From the cell containing the given text, extract its center point as (X, Y) coordinate. 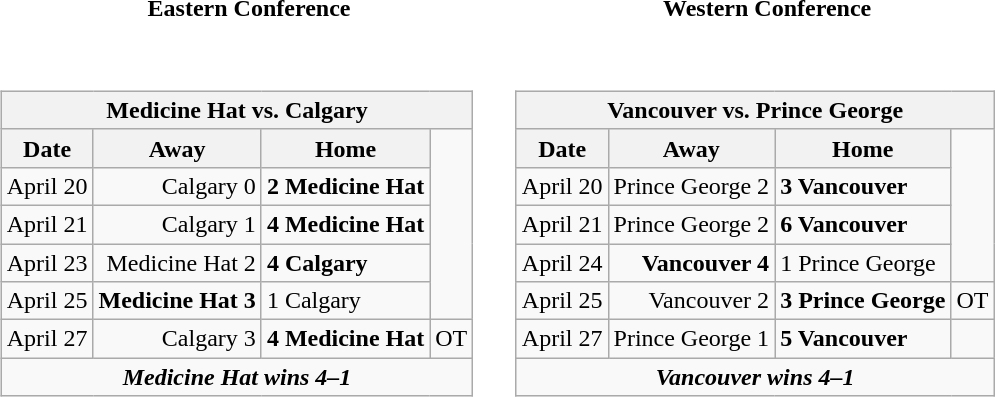
5 Vancouver (863, 339)
1 Calgary (345, 301)
Medicine Hat 2 (177, 263)
April 23 (47, 263)
Vancouver vs. Prince George (755, 110)
April 24 (562, 263)
Medicine Hat wins 4–1 (237, 377)
Vancouver 2 (692, 301)
Vancouver wins 4–1 (755, 377)
6 Vancouver (863, 224)
Medicine Hat vs. Calgary (237, 110)
2 Medicine Hat (345, 186)
3 Prince George (863, 301)
4 Calgary (345, 263)
3 Vancouver (863, 186)
Calgary 1 (177, 224)
Calgary 3 (177, 339)
Calgary 0 (177, 186)
Medicine Hat 3 (177, 301)
1 Prince George (863, 263)
Prince George 1 (692, 339)
Vancouver 4 (692, 263)
